Extract the [x, y] coordinate from the center of the cell holding the provided text.  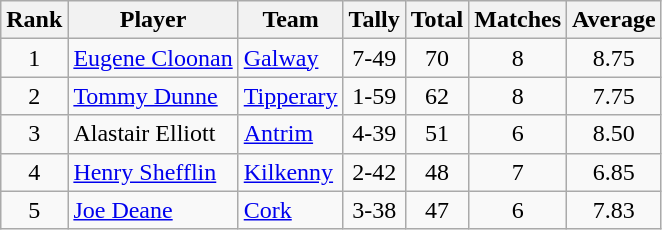
8.50 [614, 134]
Kilkenny [290, 172]
Tally [374, 20]
Player [153, 20]
1 [34, 58]
Henry Shefflin [153, 172]
5 [34, 210]
7-49 [374, 58]
1-59 [374, 96]
Antrim [290, 134]
3-38 [374, 210]
3 [34, 134]
47 [437, 210]
7.83 [614, 210]
Total [437, 20]
6.85 [614, 172]
Alastair Elliott [153, 134]
51 [437, 134]
Average [614, 20]
2-42 [374, 172]
Cork [290, 210]
70 [437, 58]
4-39 [374, 134]
Galway [290, 58]
2 [34, 96]
48 [437, 172]
Joe Deane [153, 210]
4 [34, 172]
62 [437, 96]
7 [518, 172]
Eugene Cloonan [153, 58]
7.75 [614, 96]
Rank [34, 20]
Tommy Dunne [153, 96]
Tipperary [290, 96]
Matches [518, 20]
8.75 [614, 58]
Team [290, 20]
